From the cell containing the given text, extract its center point as (X, Y) coordinate. 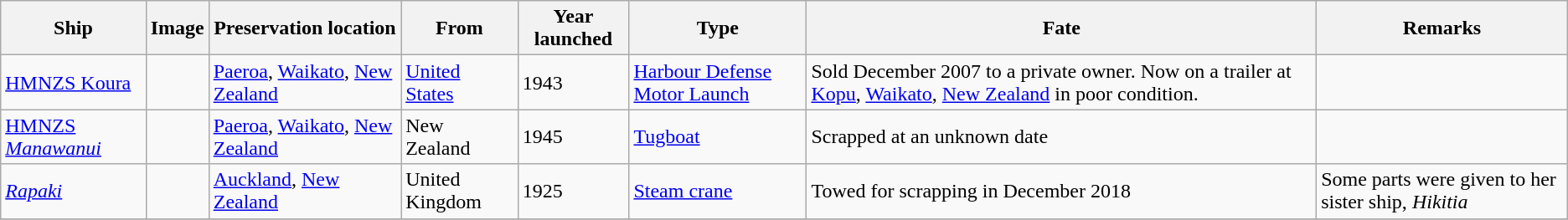
HMNZS Manawanui (74, 137)
Scrapped at an unknown date (1062, 137)
HMNZS Koura (74, 82)
Image (178, 28)
1945 (573, 137)
1925 (573, 191)
Type (718, 28)
Auckland, New Zealand (305, 191)
Preservation location (305, 28)
Rapaki (74, 191)
Some parts were given to her sister ship, Hikitia (1442, 191)
Remarks (1442, 28)
Ship (74, 28)
Steam crane (718, 191)
Sold December 2007 to a private owner. Now on a trailer at Kopu, Waikato, New Zealand in poor condition. (1062, 82)
From (459, 28)
1943 (573, 82)
Fate (1062, 28)
Harbour Defense Motor Launch (718, 82)
Year launched (573, 28)
United States (459, 82)
Tugboat (718, 137)
New Zealand (459, 137)
United Kingdom (459, 191)
Towed for scrapping in December 2018 (1062, 191)
